For the text-containing cell, return its midpoint in (x, y) coordinate format. 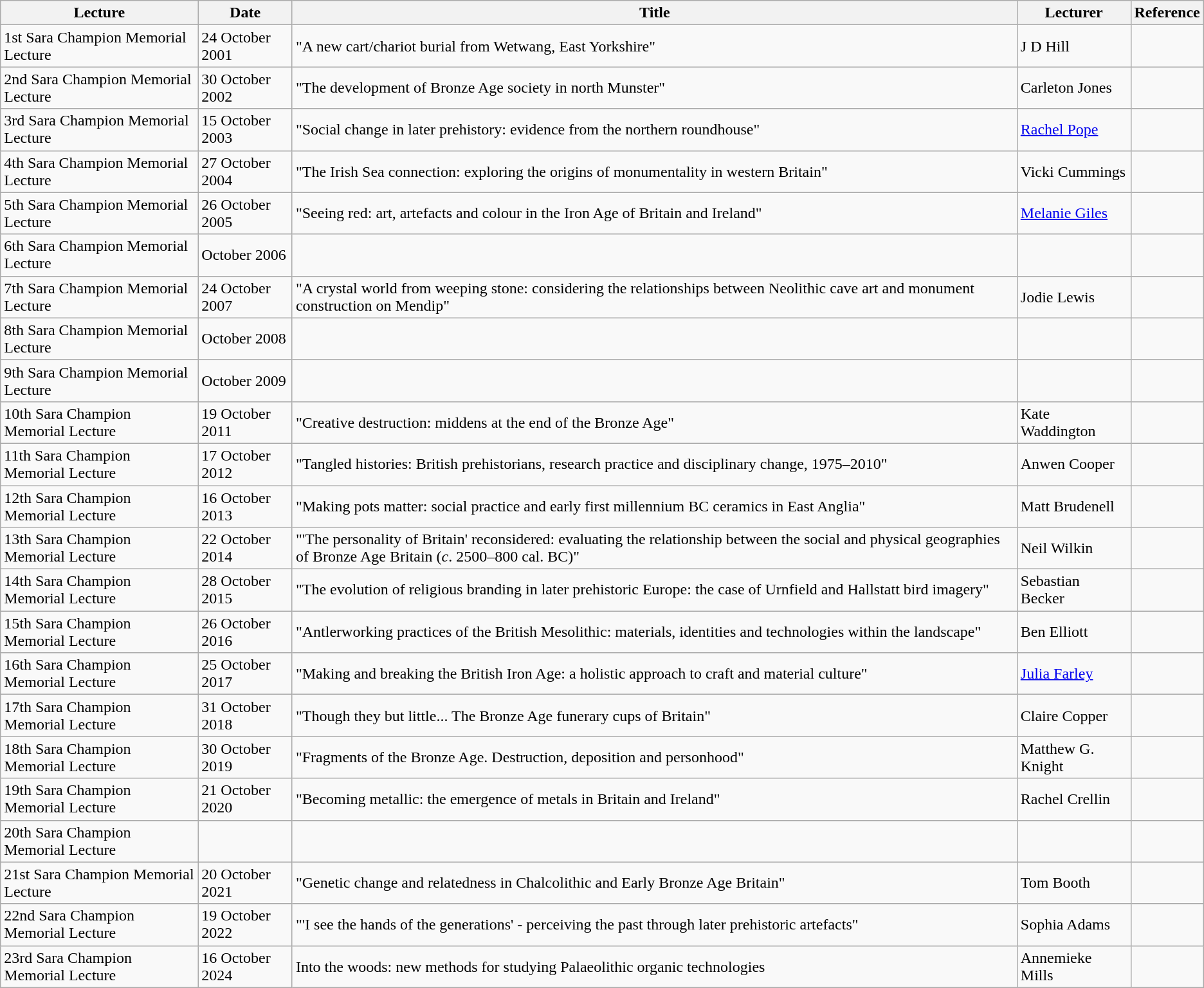
20th Sara Champion Memorial Lecture (99, 841)
15th Sara Champion Memorial Lecture (99, 632)
9th Sara Champion Memorial Lecture (99, 381)
"Fragments of the Bronze Age. Destruction, deposition and personhood" (655, 758)
16th Sara Champion Memorial Lecture (99, 674)
October 2006 (246, 255)
21st Sara Champion Memorial Lecture (99, 883)
Matthew G. Knight (1074, 758)
14th Sara Champion Memorial Lecture (99, 590)
Lecture (99, 13)
21 October 2020 (246, 799)
"Though they but little... The Bronze Age funerary cups of Britain" (655, 715)
5th Sara Champion Memorial Lecture (99, 214)
17th Sara Champion Memorial Lecture (99, 715)
Into the woods: new methods for studying Palaeolithic organic technologies (655, 966)
18th Sara Champion Memorial Lecture (99, 758)
30 October 2019 (246, 758)
"A crystal world from weeping stone: considering the relationships between Neolithic cave art and monument construction on Mendip" (655, 297)
13th Sara Champion Memorial Lecture (99, 548)
Rachel Pope (1074, 130)
3rd Sara Champion Memorial Lecture (99, 130)
Vicki Cummings (1074, 171)
15 October 2003 (246, 130)
Annemieke Mills (1074, 966)
28 October 2015 (246, 590)
Reference (1167, 13)
Date (246, 13)
22 October 2014 (246, 548)
30 October 2002 (246, 87)
Jodie Lewis (1074, 297)
19 October 2022 (246, 925)
10th Sara Champion Memorial Lecture (99, 422)
17 October 2012 (246, 464)
Melanie Giles (1074, 214)
Neil Wilkin (1074, 548)
Lecturer (1074, 13)
"'I see the hands of the generations' - perceiving the past through later prehistoric artefacts" (655, 925)
"Tangled histories: British prehistorians, research practice and disciplinary change, 1975–2010" (655, 464)
31 October 2018 (246, 715)
"Genetic change and relatedness in Chalcolithic and Early Bronze Age Britain" (655, 883)
"A new cart/chariot burial from Wetwang, East Yorkshire" (655, 46)
19 October 2011 (246, 422)
8th Sara Champion Memorial Lecture (99, 338)
Matt Brudenell (1074, 506)
24 October 2001 (246, 46)
4th Sara Champion Memorial Lecture (99, 171)
20 October 2021 (246, 883)
"Making pots matter: social practice and early first millennium BC ceramics in East Anglia" (655, 506)
19th Sara Champion Memorial Lecture (99, 799)
2nd Sara Champion Memorial Lecture (99, 87)
"The evolution of religious branding in later prehistoric Europe: the case of Urnfield and Hallstatt bird imagery" (655, 590)
22nd Sara Champion Memorial Lecture (99, 925)
October 2008 (246, 338)
6th Sara Champion Memorial Lecture (99, 255)
Claire Copper (1074, 715)
16 October 2024 (246, 966)
"Becoming metallic: the emergence of metals in Britain and Ireland" (655, 799)
"Social change in later prehistory: evidence from the northern roundhouse" (655, 130)
"The Irish Sea connection: exploring the origins of monumentality in western Britain" (655, 171)
Sophia Adams (1074, 925)
"Seeing red: art, artefacts and colour in the Iron Age of Britain and Ireland" (655, 214)
Anwen Cooper (1074, 464)
23rd Sara Champion Memorial Lecture (99, 966)
25 October 2017 (246, 674)
"Creative destruction: middens at the end of the Bronze Age" (655, 422)
7th Sara Champion Memorial Lecture (99, 297)
26 October 2016 (246, 632)
27 October 2004 (246, 171)
Sebastian Becker (1074, 590)
"Making and breaking the British Iron Age: a holistic approach to craft and material culture" (655, 674)
October 2009 (246, 381)
J D Hill (1074, 46)
11th Sara Champion Memorial Lecture (99, 464)
1st Sara Champion Memorial Lecture (99, 46)
12th Sara Champion Memorial Lecture (99, 506)
Tom Booth (1074, 883)
Kate Waddington (1074, 422)
Julia Farley (1074, 674)
Ben Elliott (1074, 632)
Rachel Crellin (1074, 799)
26 October 2005 (246, 214)
"Antlerworking practices of the British Mesolithic: materials, identities and technologies within the landscape" (655, 632)
"The development of Bronze Age society in north Munster" (655, 87)
16 October 2013 (246, 506)
Title (655, 13)
24 October 2007 (246, 297)
Carleton Jones (1074, 87)
